Extract the (X, Y) coordinate from the center of the cell holding the provided text.  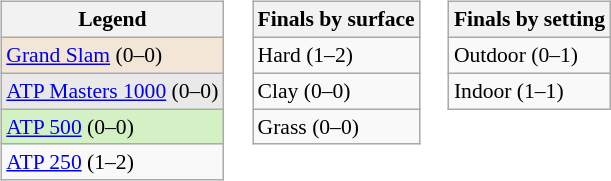
ATP 250 (1–2) (112, 162)
Grand Slam (0–0) (112, 55)
Hard (1–2) (336, 55)
Indoor (1–1) (530, 91)
Finals by surface (336, 20)
Legend (112, 20)
ATP Masters 1000 (0–0) (112, 91)
Grass (0–0) (336, 127)
Finals by setting (530, 20)
ATP 500 (0–0) (112, 127)
Outdoor (0–1) (530, 55)
Clay (0–0) (336, 91)
